Detect which cell encompasses the target text, then output its [X, Y] center coordinate. 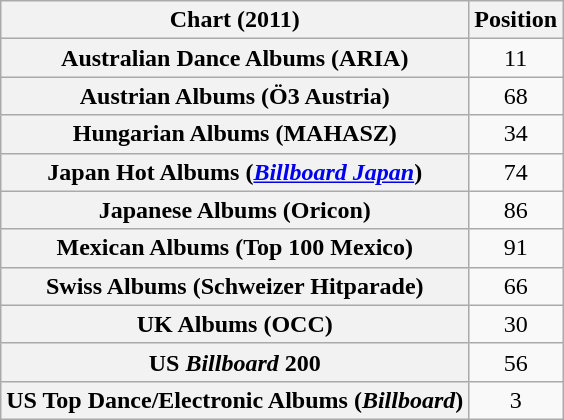
Chart (2011) [235, 20]
Austrian Albums (Ö3 Austria) [235, 96]
UK Albums (OCC) [235, 324]
11 [516, 58]
Hungarian Albums (MAHASZ) [235, 134]
91 [516, 248]
Mexican Albums (Top 100 Mexico) [235, 248]
3 [516, 400]
US Billboard 200 [235, 362]
Japanese Albums (Oricon) [235, 210]
86 [516, 210]
74 [516, 172]
56 [516, 362]
Japan Hot Albums (Billboard Japan) [235, 172]
30 [516, 324]
34 [516, 134]
Position [516, 20]
68 [516, 96]
66 [516, 286]
US Top Dance/Electronic Albums (Billboard) [235, 400]
Swiss Albums (Schweizer Hitparade) [235, 286]
Australian Dance Albums (ARIA) [235, 58]
